Extract the (X, Y) coordinate from the center of the cell holding the provided text.  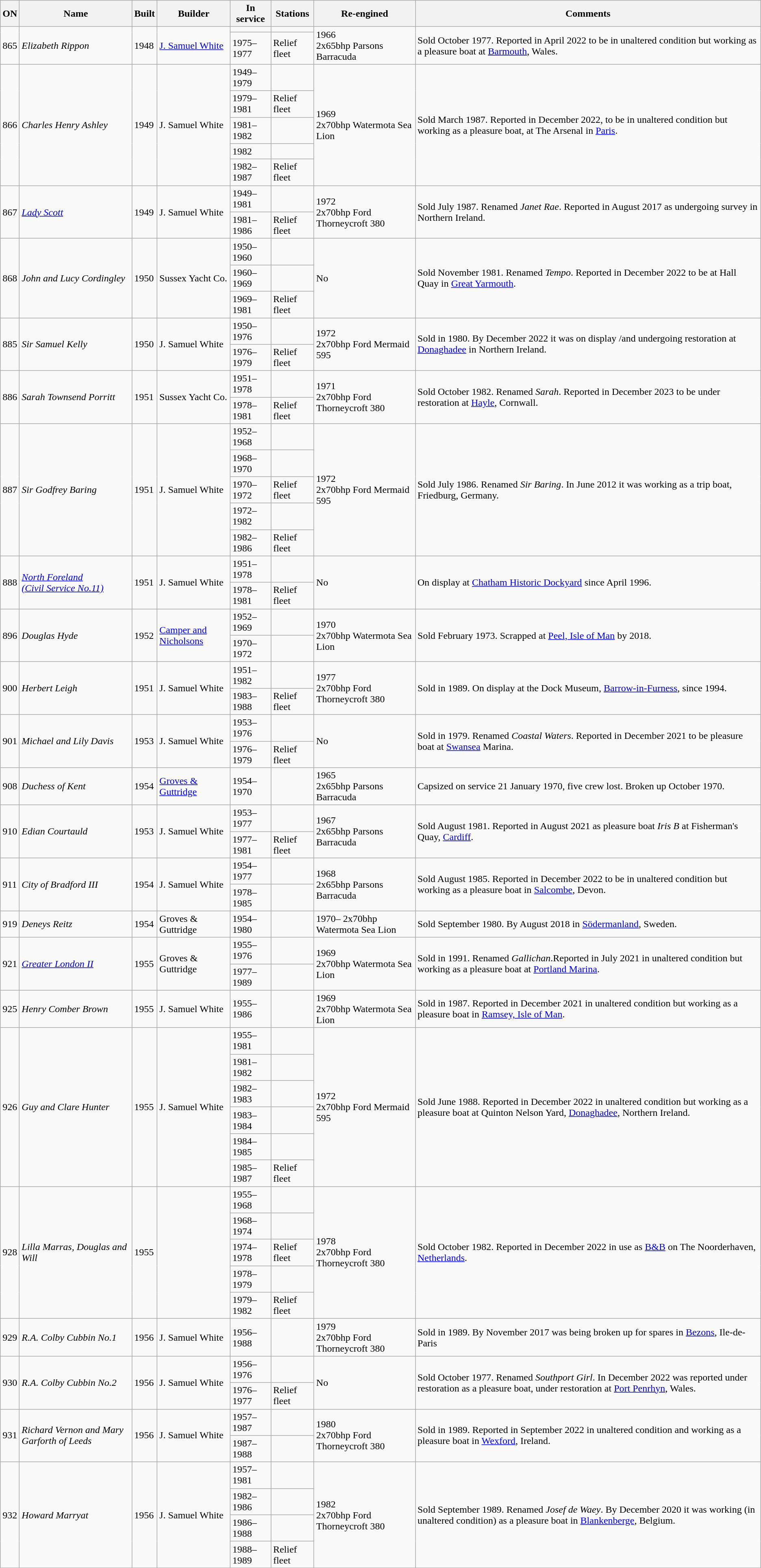
1967 2x65bhp Parsons Barracuda (364, 832)
1982–1983 (250, 1094)
Sold September 1989. Renamed Josef de Waey. By December 2020 it was working (in unaltered condition) as a pleasure boat in Blankenberge, Belgium. (588, 1515)
1980 2x70bhp Ford Thorneycroft 380 (364, 1435)
1969–1981 (250, 304)
Sold August 1985. Reported in December 2022 to be in unaltered condition but working as a pleasure boat in Salcombe, Devon. (588, 884)
1968–1970 (250, 464)
Name (76, 14)
886 (10, 397)
1948 (145, 46)
Sir Samuel Kelly (76, 344)
887 (10, 490)
Lady Scott (76, 212)
Sold in 1991. Renamed Gallichan.Reported in July 2021 in unaltered condition but working as a pleasure boat at Portland Marina. (588, 964)
Sold in 1989. Reported in September 2022 in unaltered condition and working as a pleasure boat in Wexford, Ireland. (588, 1435)
Greater London II (76, 964)
Builder (194, 14)
901 (10, 741)
City of Bradford III (76, 884)
In service (250, 14)
North Foreland(Civil Service No.11) (76, 582)
Lilla Marras, Douglas and Will (76, 1252)
R.A. Colby Cubbin No.2 (76, 1383)
1982 2x70bhp Ford Thorneycroft 380 (364, 1515)
Henry Comber Brown (76, 1009)
1978–1985 (250, 898)
Douglas Hyde (76, 635)
Edian Courtauld (76, 832)
Sarah Townsend Porritt (76, 397)
928 (10, 1252)
Sold July 1987. Renamed Janet Rae. Reported in August 2017 as undergoing survey in Northern Ireland. (588, 212)
Capsized on service 21 January 1970, five crew lost. Broken up October 1970. (588, 786)
1981–1986 (250, 225)
On display at Chatham Historic Dockyard since April 1996. (588, 582)
Deneys Reitz (76, 924)
1956–1988 (250, 1337)
900 (10, 688)
1955–1986 (250, 1009)
1952 (145, 635)
1965 2x65bhp Parsons Barracuda (364, 786)
Built (145, 14)
Herbert Leigh (76, 688)
1952–1968 (250, 437)
Sold in 1989. By November 2017 was being broken up for spares in Bezons, Ile-de-Paris (588, 1337)
1957–1987 (250, 1422)
1983–1988 (250, 701)
1986–1988 (250, 1528)
888 (10, 582)
1954–1970 (250, 786)
1954–1977 (250, 871)
925 (10, 1009)
1985–1987 (250, 1173)
911 (10, 884)
1979–1982 (250, 1305)
1966 2x65bhp Parsons Barracuda (364, 46)
1952–1969 (250, 622)
1987–1988 (250, 1448)
1956–1976 (250, 1370)
867 (10, 212)
Stations (292, 14)
Sold August 1981. Reported in August 2021 as pleasure boat Iris B at Fisherman's Quay, Cardiff. (588, 832)
1979–1981 (250, 104)
1975–1977 (250, 48)
Sold March 1987. Reported in December 2022, to be in unaltered condition but working as a pleasure boat, at The Arsenal in Paris. (588, 125)
1988–1989 (250, 1554)
1950–1960 (250, 251)
1974–1978 (250, 1252)
1982 (250, 151)
1954–1980 (250, 924)
926 (10, 1107)
1977–1989 (250, 977)
Michael and Lily Davis (76, 741)
Re-engined (364, 14)
868 (10, 278)
1951–1982 (250, 675)
Charles Henry Ashley (76, 125)
Sold September 1980. By August 2018 in Södermanland, Sweden. (588, 924)
929 (10, 1337)
John and Lucy Cordingley (76, 278)
1978–1979 (250, 1279)
1949–1981 (250, 198)
Howard Marryat (76, 1515)
Sold in 1980. By December 2022 it was on display /and undergoing restoration at Donaghadee in Northern Ireland. (588, 344)
Camper and Nicholsons (194, 635)
1955–1981 (250, 1041)
865 (10, 46)
1970– 2x70bhp Watermota Sea Lion (364, 924)
Sold July 1986. Renamed Sir Baring. In June 2012 it was working as a trip boat, Friedburg, Germany. (588, 490)
866 (10, 125)
Sold October 1977. Reported in April 2022 to be in unaltered condition but working as a pleasure boat at Barmouth, Wales. (588, 46)
Sold October 1982. Reported in December 2022 in use as B&B on The Noorderhaven, Netherlands. (588, 1252)
1978 2x70bhp Ford Thorneycroft 380 (364, 1252)
930 (10, 1383)
Sold November 1981. Renamed Tempo. Reported in December 2022 to be at Hall Quay in Great Yarmouth. (588, 278)
1968 2x65bhp Parsons Barracuda (364, 884)
1984–1985 (250, 1147)
Sold in 1987. Reported in December 2021 in unaltered condition but working as a pleasure boat in Ramsey, Isle of Man. (588, 1009)
908 (10, 786)
1977 2x70bhp Ford Thorneycroft 380 (364, 688)
1983–1984 (250, 1120)
885 (10, 344)
Sold June 1988. Reported in December 2022 in unaltered condition but working as a pleasure boat at Quinton Nelson Yard, Donaghadee, Northern Ireland. (588, 1107)
919 (10, 924)
Sold October 1982. Renamed Sarah. Reported in December 2023 to be under restoration at Hayle, Cornwall. (588, 397)
Sold in 1979. Renamed Coastal Waters. Reported in December 2021 to be pleasure boat at Swansea Marina. (588, 741)
1970 2x70bhp Watermota Sea Lion (364, 635)
Sold February 1973. Scrapped at Peel, Isle of Man by 2018. (588, 635)
921 (10, 964)
R.A. Colby Cubbin No.1 (76, 1337)
1953–1977 (250, 818)
Elizabeth Rippon (76, 46)
1960–1969 (250, 278)
Guy and Clare Hunter (76, 1107)
1955–1968 (250, 1200)
Comments (588, 14)
1950–1976 (250, 331)
Sold in 1989. On display at the Dock Museum, Barrow-in-Furness, since 1994. (588, 688)
1972 2x70bhp Ford Thorneycroft 380 (364, 212)
1972–1982 (250, 516)
1968–1974 (250, 1226)
ON (10, 14)
1949–1979 (250, 77)
1971 2x70bhp Ford Thorneycroft 380 (364, 397)
Duchess of Kent (76, 786)
910 (10, 832)
896 (10, 635)
1955–1976 (250, 951)
Richard Vernon and Mary Garforth of Leeds (76, 1435)
Sir Godfrey Baring (76, 490)
932 (10, 1515)
1979 2x70bhp Ford Thorneycroft 380 (364, 1337)
931 (10, 1435)
1953–1976 (250, 728)
1957–1981 (250, 1475)
1976–1977 (250, 1396)
1982–1987 (250, 172)
1977–1981 (250, 845)
